Locate the cell with the specified text and output its [x, y] center coordinate. 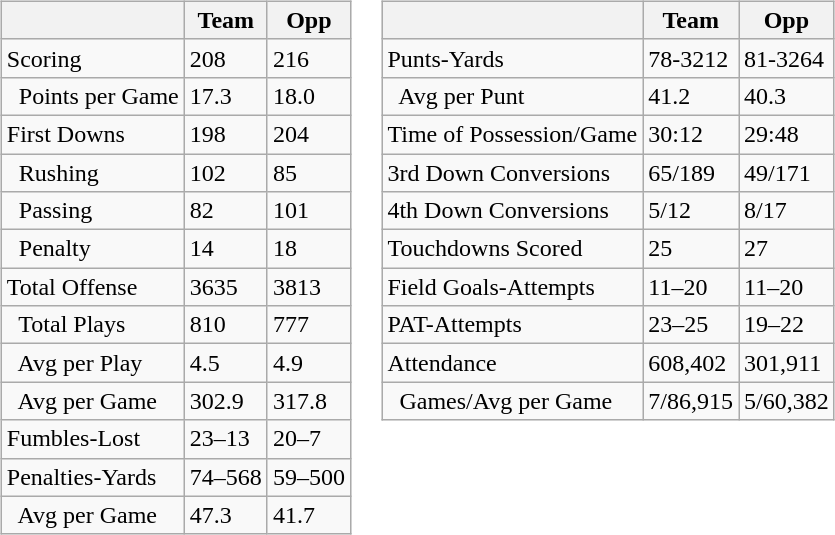
4.5 [226, 363]
23–13 [226, 439]
14 [226, 249]
102 [226, 173]
8/17 [787, 211]
101 [308, 211]
20–7 [308, 439]
216 [308, 58]
608,402 [691, 363]
82 [226, 211]
Penalties-Yards [92, 477]
Avg per Play [92, 363]
PAT-Attempts [512, 325]
Games/Avg per Game [512, 401]
Penalty [92, 249]
5/60,382 [787, 401]
4th Down Conversions [512, 211]
29:48 [787, 134]
65/189 [691, 173]
4.9 [308, 363]
3rd Down Conversions [512, 173]
Points per Game [92, 96]
204 [308, 134]
18.0 [308, 96]
59–500 [308, 477]
47.3 [226, 515]
301,911 [787, 363]
Field Goals-Attempts [512, 287]
30:12 [691, 134]
18 [308, 249]
198 [226, 134]
Time of Possession/Game [512, 134]
Rushing [92, 173]
Fumbles-Lost [92, 439]
810 [226, 325]
81-3264 [787, 58]
Punts-Yards [512, 58]
85 [308, 173]
Scoring [92, 58]
41.2 [691, 96]
74–568 [226, 477]
Attendance [512, 363]
777 [308, 325]
41.7 [308, 515]
23–25 [691, 325]
27 [787, 249]
7/86,915 [691, 401]
First Downs [92, 134]
Avg per Punt [512, 96]
Passing [92, 211]
302.9 [226, 401]
208 [226, 58]
17.3 [226, 96]
40.3 [787, 96]
78-3212 [691, 58]
5/12 [691, 211]
317.8 [308, 401]
3635 [226, 287]
Total Offense [92, 287]
Total Plays [92, 325]
Touchdowns Scored [512, 249]
19–22 [787, 325]
3813 [308, 287]
25 [691, 249]
49/171 [787, 173]
